Search for the cell housing the specified text and yield its [x, y] center coordinate. 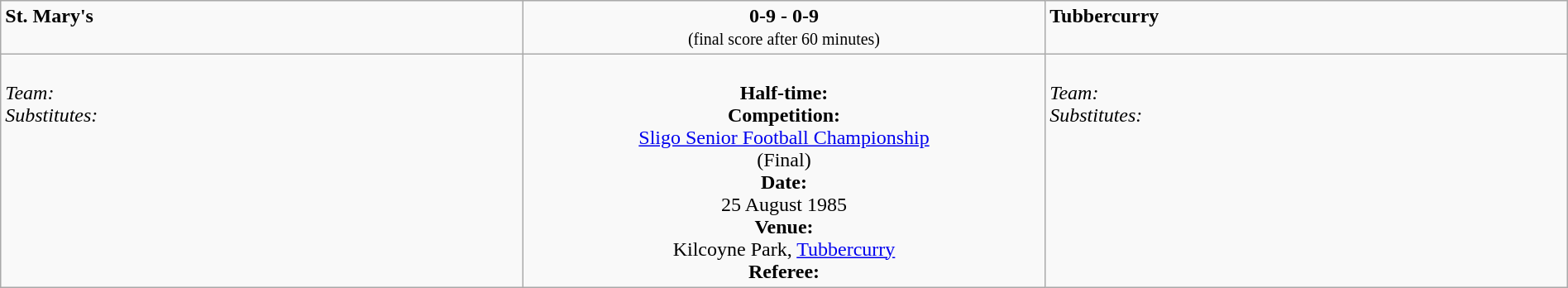
0-9 - 0-9(final score after 60 minutes) [784, 28]
Half-time:Competition:Sligo Senior Football Championship(Final)Date:25 August 1985Venue:Kilcoyne Park, TubbercurryReferee: [784, 170]
Tubbercurry [1307, 28]
St. Mary's [262, 28]
